Scan for the cell matching the given text and deliver its (X, Y) coordinate at center. 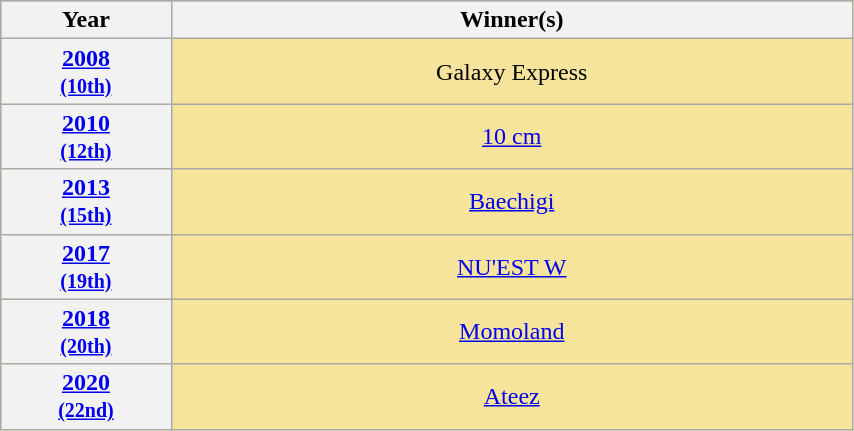
2020(22nd) (86, 396)
NU'EST W (512, 266)
Baechigi (512, 202)
2010(12th) (86, 136)
Winner(s) (512, 20)
2017(19th) (86, 266)
2008(10th) (86, 72)
Ateez (512, 396)
Year (86, 20)
10 cm (512, 136)
2018(20th) (86, 332)
Momoland (512, 332)
Galaxy Express (512, 72)
2013(15th) (86, 202)
